Return [X, Y] of the center of cell containing provided text 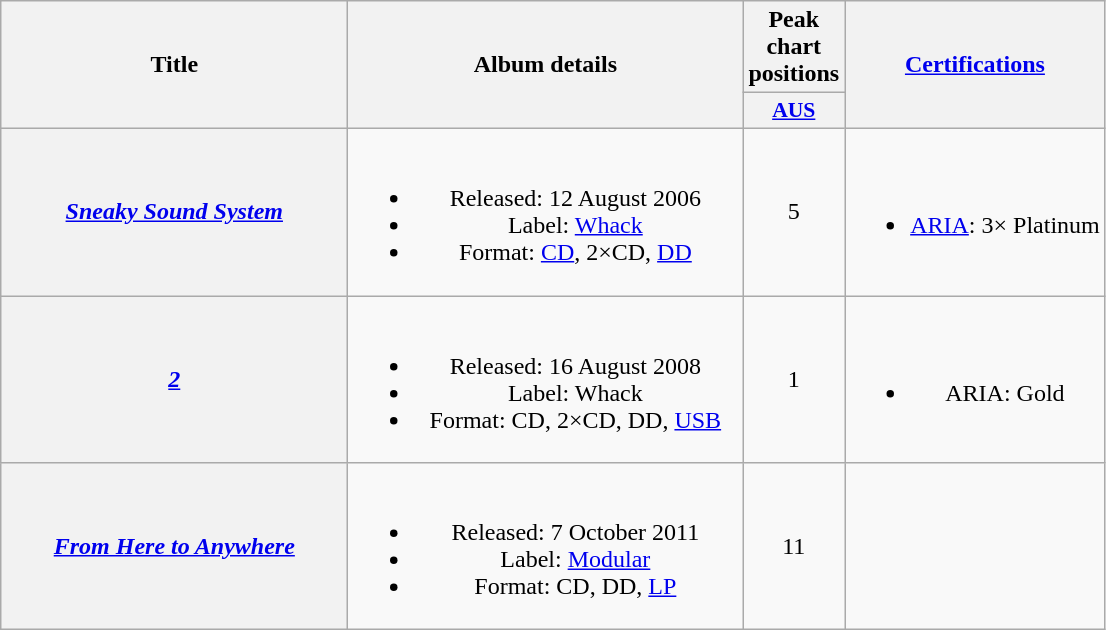
Released: 7 October 2011Label: ModularFormat: CD, DD, LP [546, 546]
Album details [546, 65]
Released: 12 August 2006Label: WhackFormat: CD, 2×CD, DD [546, 212]
ARIA: 3× Platinum [976, 212]
1 [794, 380]
2 [174, 380]
5 [794, 212]
AUS [794, 111]
Title [174, 65]
Certifications [976, 65]
ARIA: Gold [976, 380]
11 [794, 546]
From Here to Anywhere [174, 546]
Sneaky Sound System [174, 212]
Peak chart positions [794, 47]
Released: 16 August 2008Label: WhackFormat: CD, 2×CD, DD, USB [546, 380]
